Search for the cell housing the specified text and yield its [x, y] center coordinate. 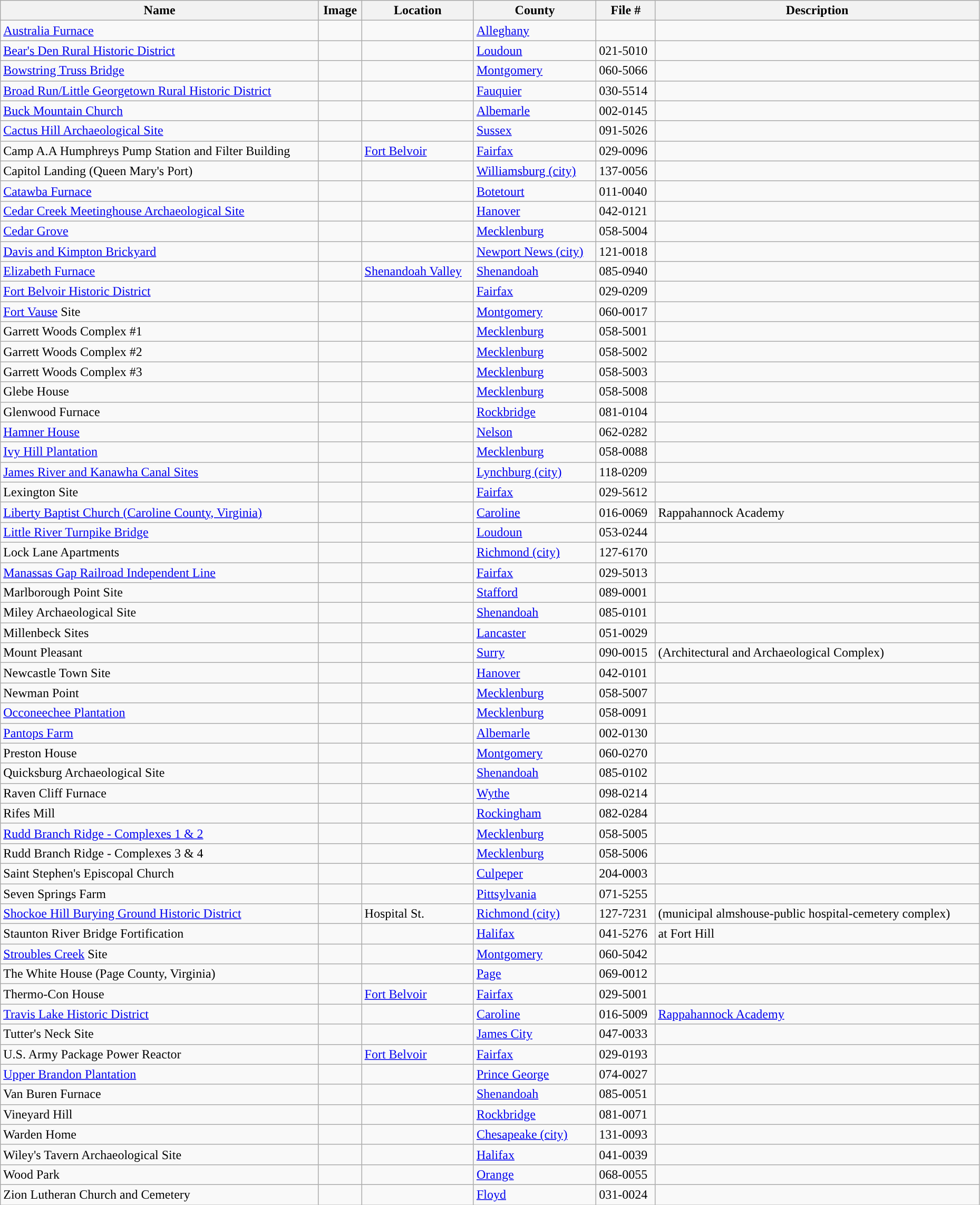
Upper Brandon Plantation [160, 1074]
058-5006 [626, 853]
Rifes Mill [160, 813]
Glenwood Furnace [160, 412]
081-0071 [626, 1114]
060-5042 [626, 954]
Page [535, 974]
Rudd Branch Ridge - Complexes 1 & 2 [160, 833]
Marlborough Point Site [160, 593]
Nelson [535, 432]
Little River Turnpike Bridge [160, 532]
Lexington Site [160, 492]
137-0056 [626, 171]
Rudd Branch Ridge - Complexes 3 & 4 [160, 853]
Image [340, 11]
042-0101 [626, 673]
Travis Lake Historic District [160, 1014]
Camp A.A Humphreys Pump Station and Filter Building [160, 151]
002-0145 [626, 111]
Miley Archaeological Site [160, 613]
Manassas Gap Railroad Independent Line [160, 572]
Botetourt [535, 191]
Location [418, 11]
James River and Kanawha Canal Sites [160, 472]
029-5013 [626, 572]
Liberty Baptist Church (Caroline County, Virginia) [160, 512]
Fort Belvoir Historic District [160, 292]
Newport News (city) [535, 252]
058-5007 [626, 693]
098-0214 [626, 793]
121-0018 [626, 252]
085-0051 [626, 1094]
Warden Home [160, 1134]
011-0040 [626, 191]
058-5003 [626, 372]
Garrett Woods Complex #2 [160, 352]
Lancaster [535, 633]
Rockingham [535, 813]
016-0069 [626, 512]
Newman Point [160, 693]
Cedar Creek Meetinghouse Archaeological Site [160, 211]
053-0244 [626, 532]
Broad Run/Little Georgetown Rural Historic District [160, 91]
Glebe House [160, 392]
Lynchburg (city) [535, 472]
Mount Pleasant [160, 653]
041-5276 [626, 934]
021-5010 [626, 51]
Saint Stephen's Episcopal Church [160, 873]
042-0121 [626, 211]
029-0209 [626, 292]
089-0001 [626, 593]
Garrett Woods Complex #3 [160, 372]
Bowstring Truss Bridge [160, 71]
002-0130 [626, 733]
082-0284 [626, 813]
Chesapeake (city) [535, 1134]
127-6170 [626, 552]
Staunton River Bridge Fortification [160, 934]
Hospital St. [418, 914]
062-0282 [626, 432]
Williamsburg (city) [535, 171]
Van Buren Furnace [160, 1094]
Shockoe Hill Burying Ground Historic District [160, 914]
Stafford [535, 593]
058-0088 [626, 452]
Shenandoah Valley [418, 272]
Tutter's Neck Site [160, 1034]
058-5001 [626, 332]
081-0104 [626, 412]
074-0027 [626, 1074]
Thermo-Con House [160, 994]
Hamner House [160, 432]
060-0270 [626, 753]
058-0091 [626, 713]
Millenbeck Sites [160, 633]
U.S. Army Package Power Reactor [160, 1054]
Pantops Farm [160, 733]
Buck Mountain Church [160, 111]
Alleghany [535, 31]
Fort Vause Site [160, 312]
047-0033 [626, 1034]
Name [160, 11]
085-0102 [626, 773]
Cactus Hill Archaeological Site [160, 131]
204-0003 [626, 873]
071-5255 [626, 894]
Catawba Furnace [160, 191]
(Architectural and Archaeological Complex) [817, 653]
029-0193 [626, 1054]
Floyd [535, 1194]
118-0209 [626, 472]
Bear's Den Rural Historic District [160, 51]
Lock Lane Apartments [160, 552]
Surry [535, 653]
058-5005 [626, 833]
Ivy Hill Plantation [160, 452]
029-5612 [626, 492]
085-0940 [626, 272]
Vineyard Hill [160, 1114]
058-5008 [626, 392]
Wood Park [160, 1174]
The White House (Page County, Virginia) [160, 974]
Preston House [160, 753]
069-0012 [626, 974]
Pittsylvania [535, 894]
Culpeper [535, 873]
090-0015 [626, 653]
Seven Springs Farm [160, 894]
041-0039 [626, 1154]
Prince George [535, 1074]
051-0029 [626, 633]
085-0101 [626, 613]
Zion Lutheran Church and Cemetery [160, 1194]
File # [626, 11]
029-0096 [626, 151]
030-5514 [626, 91]
(municipal almshouse-public hospital-cemetery complex) [817, 914]
Wythe [535, 793]
131-0093 [626, 1134]
Australia Furnace [160, 31]
Stroubles Creek Site [160, 954]
County [535, 11]
Description [817, 11]
Raven Cliff Furnace [160, 793]
031-0024 [626, 1194]
Garrett Woods Complex #1 [160, 332]
029-5001 [626, 994]
Wiley's Tavern Archaeological Site [160, 1154]
Orange [535, 1174]
James City [535, 1034]
at Fort Hill [817, 934]
016-5009 [626, 1014]
Capitol Landing (Queen Mary's Port) [160, 171]
Quicksburg Archaeological Site [160, 773]
Newcastle Town Site [160, 673]
Elizabeth Furnace [160, 272]
058-5004 [626, 231]
Fauquier [535, 91]
058-5002 [626, 352]
060-0017 [626, 312]
Davis and Kimpton Brickyard [160, 252]
Occoneechee Plantation [160, 713]
068-0055 [626, 1174]
060-5066 [626, 71]
Cedar Grove [160, 231]
091-5026 [626, 131]
Sussex [535, 131]
127-7231 [626, 914]
